Provide the [x, y] coordinate of the cell's center where the given text is located.  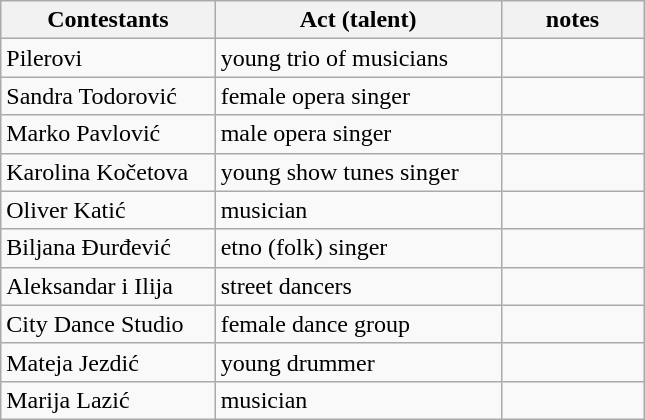
female opera singer [358, 96]
Act (talent) [358, 20]
Mateja Jezdić [108, 362]
male opera singer [358, 134]
Contestants [108, 20]
etno (folk) singer [358, 248]
young drummer [358, 362]
street dancers [358, 286]
Sandra Todorović [108, 96]
City Dance Studio [108, 324]
Aleksandar i Ilija [108, 286]
notes [572, 20]
Marko Pavlović [108, 134]
young trio of musicians [358, 58]
Biljana Đurđević [108, 248]
Karolina Kočetova [108, 172]
Pilerovi [108, 58]
Oliver Katić [108, 210]
young show tunes singer [358, 172]
female dance group [358, 324]
Marija Lazić [108, 400]
